Determine the [x, y] coordinate at the center of the cell enclosing the given text.  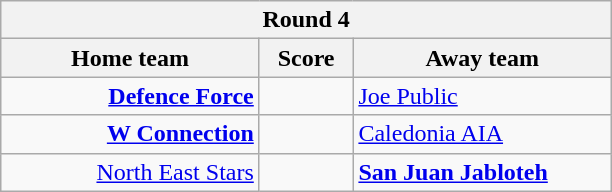
Caledonia AIA [482, 134]
Away team [482, 58]
San Juan Jabloteh [482, 172]
North East Stars [130, 172]
Score [306, 58]
W Connection [130, 134]
Home team [130, 58]
Round 4 [306, 20]
Defence Force [130, 96]
Joe Public [482, 96]
